Output the [x, y] coordinate of the center of the cell containing the given text.  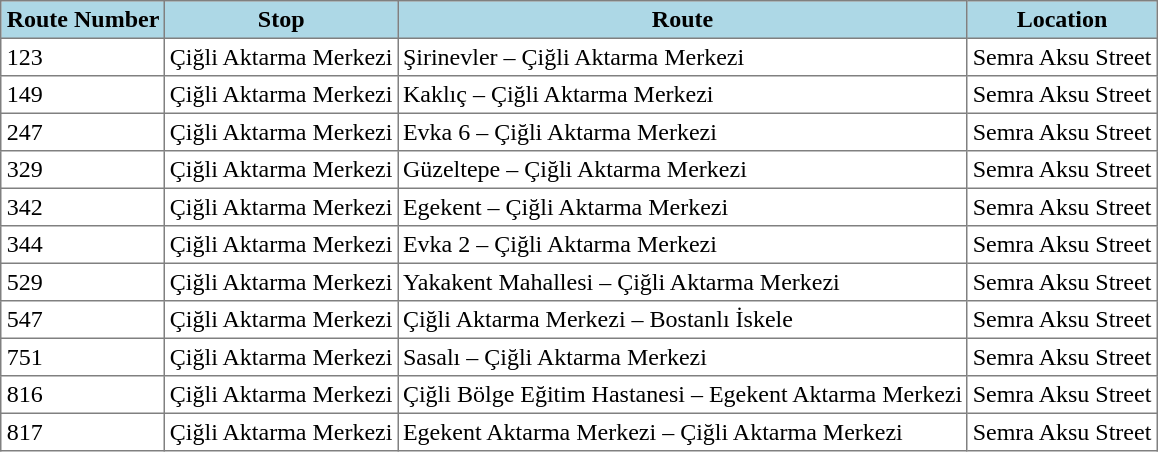
Stop [282, 20]
247 [82, 132]
Evka 2 – Çiğli Aktarma Merkezi [683, 245]
547 [82, 320]
329 [82, 170]
Egekent – Çiğli Aktarma Merkezi [683, 207]
342 [82, 207]
751 [82, 357]
Çiğli Bölge Eğitim Hastanesi – Egekent Aktarma Merkezi [683, 395]
529 [82, 282]
Location [1062, 20]
Çiğli Aktarma Merkezi – Bostanlı İskele [683, 320]
Route [683, 20]
Şirinevler – Çiğli Aktarma Merkezi [683, 57]
Egekent Aktarma Merkezi – Çiğli Aktarma Merkezi [683, 432]
Yakakent Mahallesi – Çiğli Aktarma Merkezi [683, 282]
Sasalı – Çiğli Aktarma Merkezi [683, 357]
Route Number [82, 20]
123 [82, 57]
149 [82, 95]
817 [82, 432]
Evka 6 – Çiğli Aktarma Merkezi [683, 132]
Kaklıç – Çiğli Aktarma Merkezi [683, 95]
Güzeltepe – Çiğli Aktarma Merkezi [683, 170]
344 [82, 245]
816 [82, 395]
